Identify which cell holds the provided text, then report its (x, y) central coordinate. 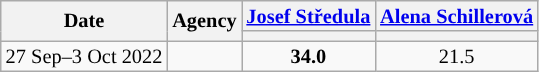
Josef Středula (309, 16)
Date (84, 20)
27 Sep–3 Oct 2022 (84, 56)
34.0 (309, 56)
21.5 (456, 56)
Agency (204, 20)
Alena Schillerová (456, 16)
